Search for the cell housing the specified text and yield its (X, Y) center coordinate. 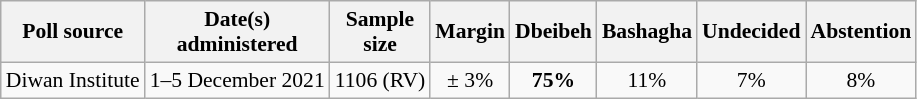
8% (862, 80)
11% (647, 80)
Dbeibeh (554, 32)
7% (751, 80)
75% (554, 80)
Diwan Institute (73, 80)
Samplesize (380, 32)
± 3% (470, 80)
Date(s)administered (238, 32)
1106 (RV) (380, 80)
Poll source (73, 32)
Bashagha (647, 32)
Margin (470, 32)
Abstention (862, 32)
Undecided (751, 32)
1–5 December 2021 (238, 80)
